Return the (x, y) coordinate for the center point of the cell that contains the specified text.  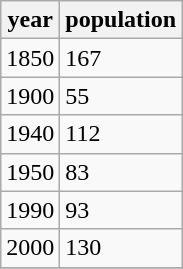
1940 (30, 134)
population (121, 20)
55 (121, 96)
1850 (30, 58)
130 (121, 248)
2000 (30, 248)
112 (121, 134)
year (30, 20)
93 (121, 210)
1900 (30, 96)
167 (121, 58)
1990 (30, 210)
83 (121, 172)
1950 (30, 172)
